Determine the [X, Y] coordinate at the center of the cell enclosing the given text.  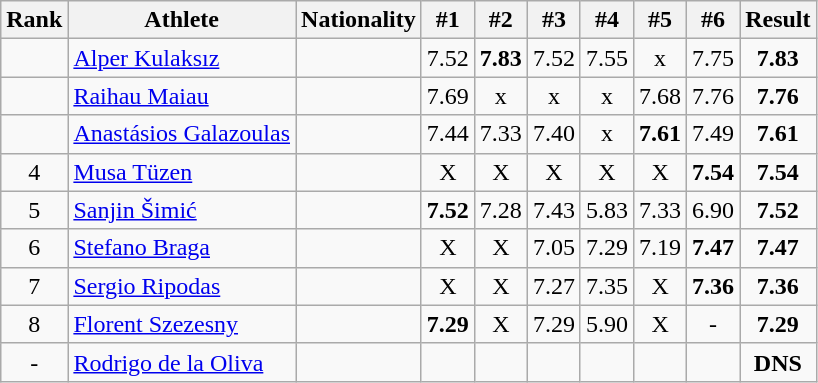
#2 [500, 20]
7.19 [660, 248]
Sergio Ripodas [182, 286]
7.28 [500, 210]
5.90 [606, 324]
Result [778, 20]
7.05 [554, 248]
Athlete [182, 20]
7.35 [606, 286]
Sanjin Šimić [182, 210]
Nationality [359, 20]
Rodrigo de la Oliva [182, 362]
Rank [34, 20]
#3 [554, 20]
7 [34, 286]
7.68 [660, 96]
6 [34, 248]
Raihau Maiau [182, 96]
7.27 [554, 286]
Musa Tüzen [182, 172]
7.43 [554, 210]
6.90 [714, 210]
DNS [778, 362]
7.55 [606, 58]
4 [34, 172]
7.44 [448, 134]
7.40 [554, 134]
8 [34, 324]
7.75 [714, 58]
#5 [660, 20]
7.49 [714, 134]
5.83 [606, 210]
Anastásios Galazoulas [182, 134]
7.69 [448, 96]
#4 [606, 20]
Stefano Braga [182, 248]
5 [34, 210]
Florent Szezesny [182, 324]
#1 [448, 20]
Alper Kulaksız [182, 58]
#6 [714, 20]
